Determine the [X, Y] coordinate at the center of the cell enclosing the given text.  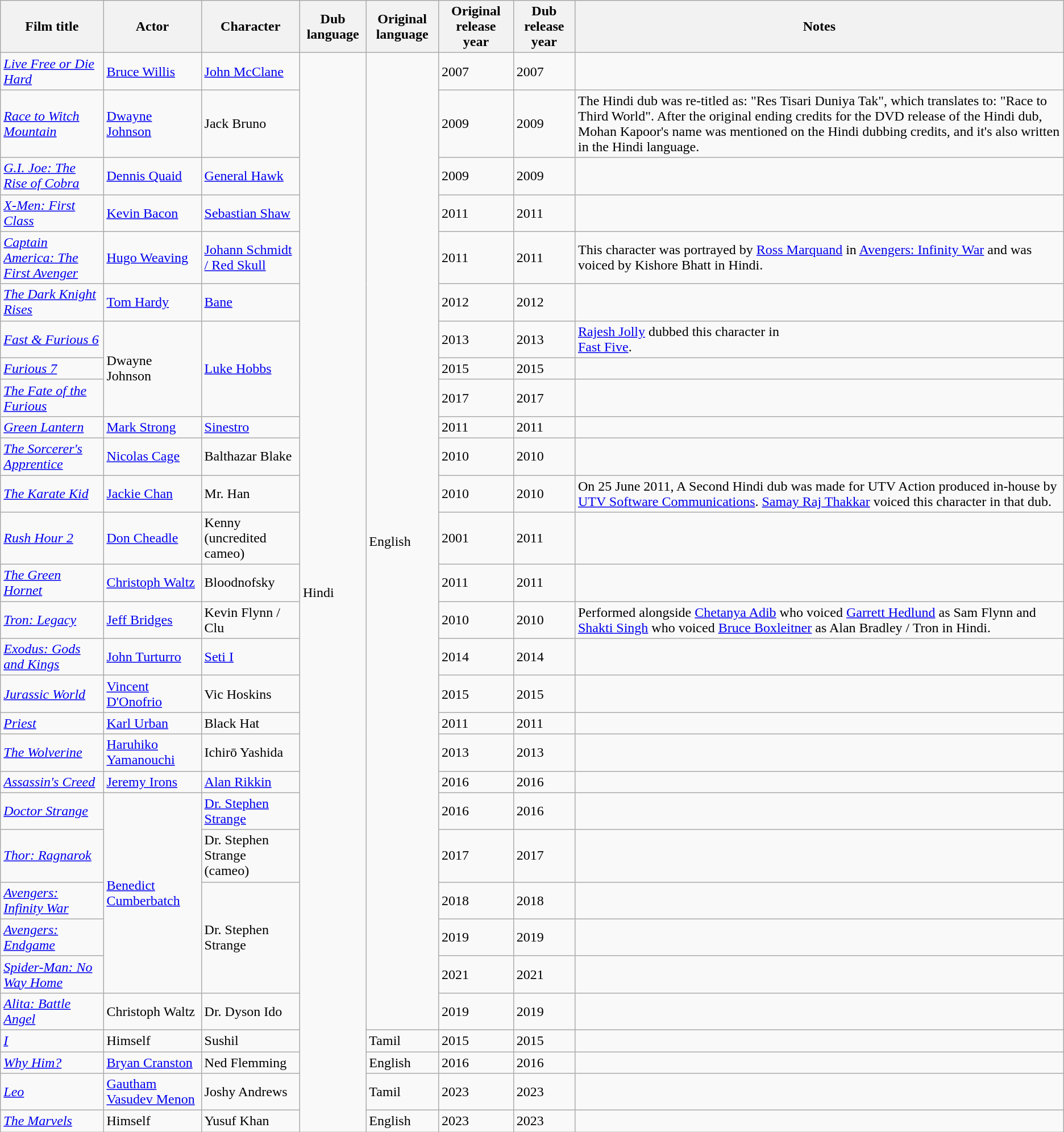
Hindi [332, 592]
Sushil [250, 1040]
Green Lantern [52, 427]
Jackie Chan [152, 494]
Rush Hour 2 [52, 538]
Bryan Cranston [152, 1063]
Spider-Man: No Way Home [52, 975]
Rajesh Jolly dubbed this character in Fast Five. [819, 339]
Kenny (uncredited cameo) [250, 538]
Tom Hardy [152, 302]
Ichirō Yashida [250, 753]
The Dark Knight Rises [52, 302]
G.I. Joe: The Rise of Cobra [52, 176]
This character was portrayed by Ross Marquand in Avengers: Infinity War and was voiced by Kishore Bhatt in Hindi. [819, 258]
Avengers: Endgame [52, 937]
Avengers: Infinity War [52, 901]
Mr. Han [250, 494]
Mark Strong [152, 427]
Haruhiko Yamanouchi [152, 753]
Vic Hoskins [250, 694]
Notes [819, 27]
The Green Hornet [52, 583]
Actor [152, 27]
Joshy Andrews [250, 1092]
General Hawk [250, 176]
Vincent D'Onofrio [152, 694]
X-Men: First Class [52, 213]
Nicolas Cage [152, 456]
Dennis Quaid [152, 176]
Bloodnofsky [250, 583]
Film title [52, 27]
Sebastian Shaw [250, 213]
Karl Urban [152, 723]
Race to Witch Mountain [52, 124]
Jeff Bridges [152, 620]
The Fate of the Furious [52, 398]
Jack Bruno [250, 124]
The Wolverine [52, 753]
Original release year [476, 27]
Ned Flemming [250, 1063]
Black Hat [250, 723]
Furious 7 [52, 368]
Captain America: The First Avenger [52, 258]
Doctor Strange [52, 811]
Character [250, 27]
Live Free or Die Hard [52, 72]
Fast & Furious 6 [52, 339]
The Sorcerer's Apprentice [52, 456]
Bane [250, 302]
The Marvels [52, 1121]
Original language [402, 27]
Thor: Ragnarok [52, 856]
Why Him? [52, 1063]
Jurassic World [52, 694]
Sinestro [250, 427]
Priest [52, 723]
Alan Rikkin [250, 782]
Dr. Stephen Strange(cameo) [250, 856]
Luke Hobbs [250, 368]
Balthazar Blake [250, 456]
Assassin's Creed [52, 782]
Gautham Vasudev Menon [152, 1092]
Dub language [332, 27]
Johann Schmidt / Red Skull [250, 258]
Alita: Battle Angel [52, 1011]
Yusuf Khan [250, 1121]
Tron: Legacy [52, 620]
Benedict Cumberbatch [152, 893]
Seti I [250, 657]
Dub release year [544, 27]
Kevin Bacon [152, 213]
John Turturro [152, 657]
The Karate Kid [52, 494]
I [52, 1040]
Exodus: Gods and Kings [52, 657]
Leo [52, 1092]
2001 [476, 538]
Jeremy Irons [152, 782]
Hugo Weaving [152, 258]
Don Cheadle [152, 538]
John McClane [250, 72]
Kevin Flynn / Clu [250, 620]
Bruce Willis [152, 72]
Dr. Dyson Ido [250, 1011]
